Provide the (x, y) coordinate of the cell's center where the given text is located.  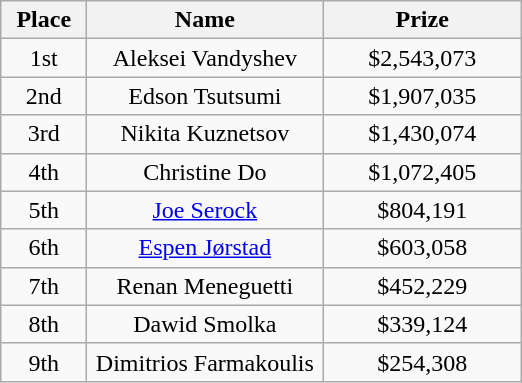
$452,229 (422, 286)
Christine Do (205, 172)
$254,308 (422, 362)
$1,907,035 (422, 96)
Joe Serock (205, 210)
$1,430,074 (422, 134)
8th (44, 324)
Edson Tsutsumi (205, 96)
Place (44, 20)
Prize (422, 20)
$2,543,073 (422, 58)
Renan Meneguetti (205, 286)
Dawid Smolka (205, 324)
$1,072,405 (422, 172)
$603,058 (422, 248)
Name (205, 20)
3rd (44, 134)
Dimitrios Farmakoulis (205, 362)
4th (44, 172)
$339,124 (422, 324)
2nd (44, 96)
1st (44, 58)
6th (44, 248)
7th (44, 286)
Aleksei Vandyshev (205, 58)
5th (44, 210)
$804,191 (422, 210)
Nikita Kuznetsov (205, 134)
Espen Jørstad (205, 248)
9th (44, 362)
